Locate the cell with the specified text and output its [X, Y] center coordinate. 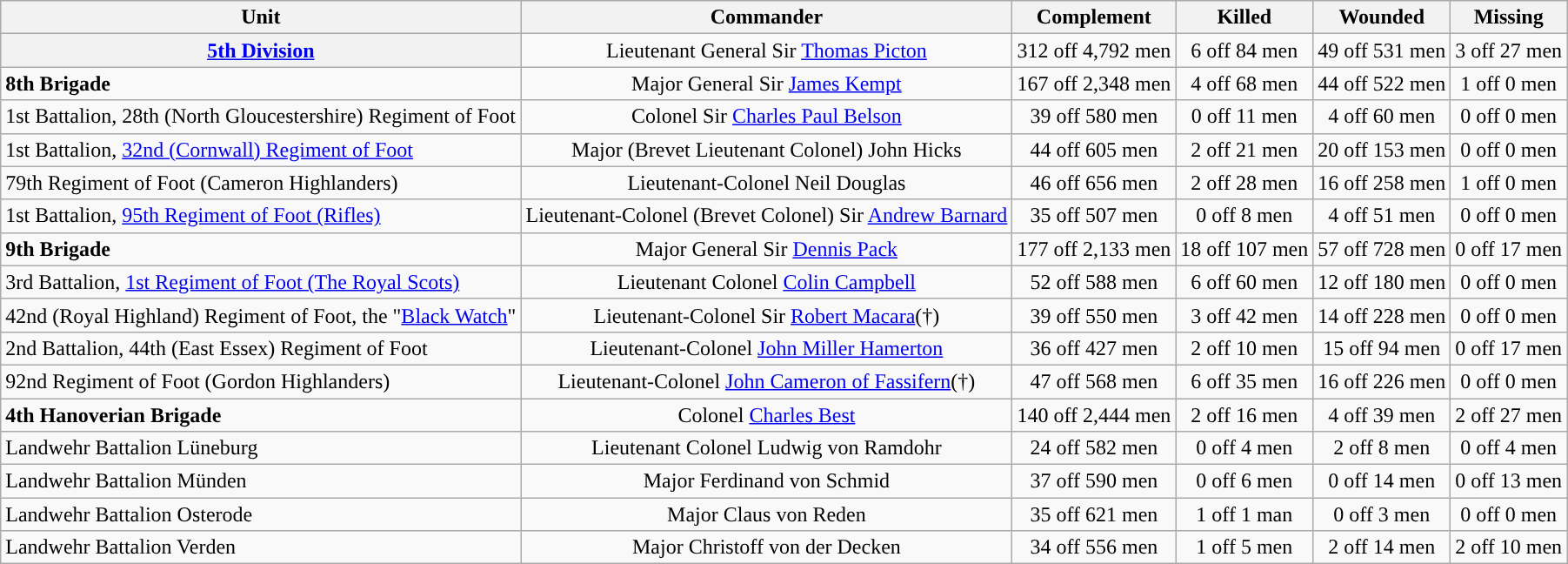
9th Brigade [261, 249]
Lieutenant Colonel Colin Campbell [767, 282]
177 off 2,133 men [1094, 249]
36 off 427 men [1094, 348]
35 off 621 men [1094, 514]
12 off 180 men [1382, 282]
2 off 8 men [1382, 448]
Lieutenant-Colonel Sir Robert Macara(†) [767, 315]
Lieutenant-Colonel (Brevet Colonel) Sir Andrew Barnard [767, 216]
49 off 531 men [1382, 50]
16 off 226 men [1382, 381]
44 off 522 men [1382, 84]
Killed [1244, 17]
1st Battalion, 32nd (Cornwall) Regiment of Foot [261, 150]
2nd Battalion, 44th (East Essex) Regiment of Foot [261, 348]
47 off 568 men [1094, 381]
92nd Regiment of Foot (Gordon Highlanders) [261, 381]
34 off 556 men [1094, 547]
4 off 60 men [1382, 117]
3rd Battalion, 1st Regiment of Foot (The Royal Scots) [261, 282]
Landwehr Battalion Münden [261, 481]
46 off 656 men [1094, 183]
Major Ferdinand von Schmid [767, 481]
Major General Sir James Kempt [767, 84]
0 off 6 men [1244, 481]
2 off 14 men [1382, 547]
3 off 27 men [1509, 50]
8th Brigade [261, 84]
0 off 14 men [1382, 481]
15 off 94 men [1382, 348]
0 off 3 men [1382, 514]
2 off 16 men [1244, 415]
37 off 590 men [1094, 481]
39 off 550 men [1094, 315]
312 off 4,792 men [1094, 50]
14 off 228 men [1382, 315]
Missing [1509, 17]
Lieutenant-Colonel John Miller Hamerton [767, 348]
Lieutenant-Colonel John Cameron of Fassifern(†) [767, 381]
24 off 582 men [1094, 448]
57 off 728 men [1382, 249]
Lieutenant-Colonel Neil Douglas [767, 183]
0 off 8 men [1244, 216]
2 off 28 men [1244, 183]
Major General Sir Dennis Pack [767, 249]
Commander [767, 17]
167 off 2,348 men [1094, 84]
39 off 580 men [1094, 117]
Major (Brevet Lieutenant Colonel) John Hicks [767, 150]
1 off 1 man [1244, 514]
3 off 42 men [1244, 315]
6 off 35 men [1244, 381]
52 off 588 men [1094, 282]
Colonel Sir Charles Paul Belson [767, 117]
Landwehr Battalion Lüneburg [261, 448]
1st Battalion, 28th (North Gloucestershire) Regiment of Foot [261, 117]
Landwehr Battalion Osterode [261, 514]
18 off 107 men [1244, 249]
35 off 507 men [1094, 216]
0 off 11 men [1244, 117]
Major Christoff von der Decken [767, 547]
44 off 605 men [1094, 150]
Unit [261, 17]
Lieutenant General Sir Thomas Picton [767, 50]
4th Hanoverian Brigade [261, 415]
16 off 258 men [1382, 183]
6 off 84 men [1244, 50]
20 off 153 men [1382, 150]
2 off 21 men [1244, 150]
4 off 68 men [1244, 84]
1 off 5 men [1244, 547]
Landwehr Battalion Verden [261, 547]
Wounded [1382, 17]
0 off 13 men [1509, 481]
2 off 27 men [1509, 415]
Major Claus von Reden [767, 514]
42nd (Royal Highland) Regiment of Foot, the "Black Watch" [261, 315]
6 off 60 men [1244, 282]
Lieutenant Colonel Ludwig von Ramdohr [767, 448]
Colonel Charles Best [767, 415]
1st Battalion, 95th Regiment of Foot (Rifles) [261, 216]
140 off 2,444 men [1094, 415]
79th Regiment of Foot (Cameron Highlanders) [261, 183]
4 off 51 men [1382, 216]
5th Division [261, 50]
4 off 39 men [1382, 415]
Complement [1094, 17]
